Return the (X, Y) coordinate for the center point of the cell that contains the specified text.  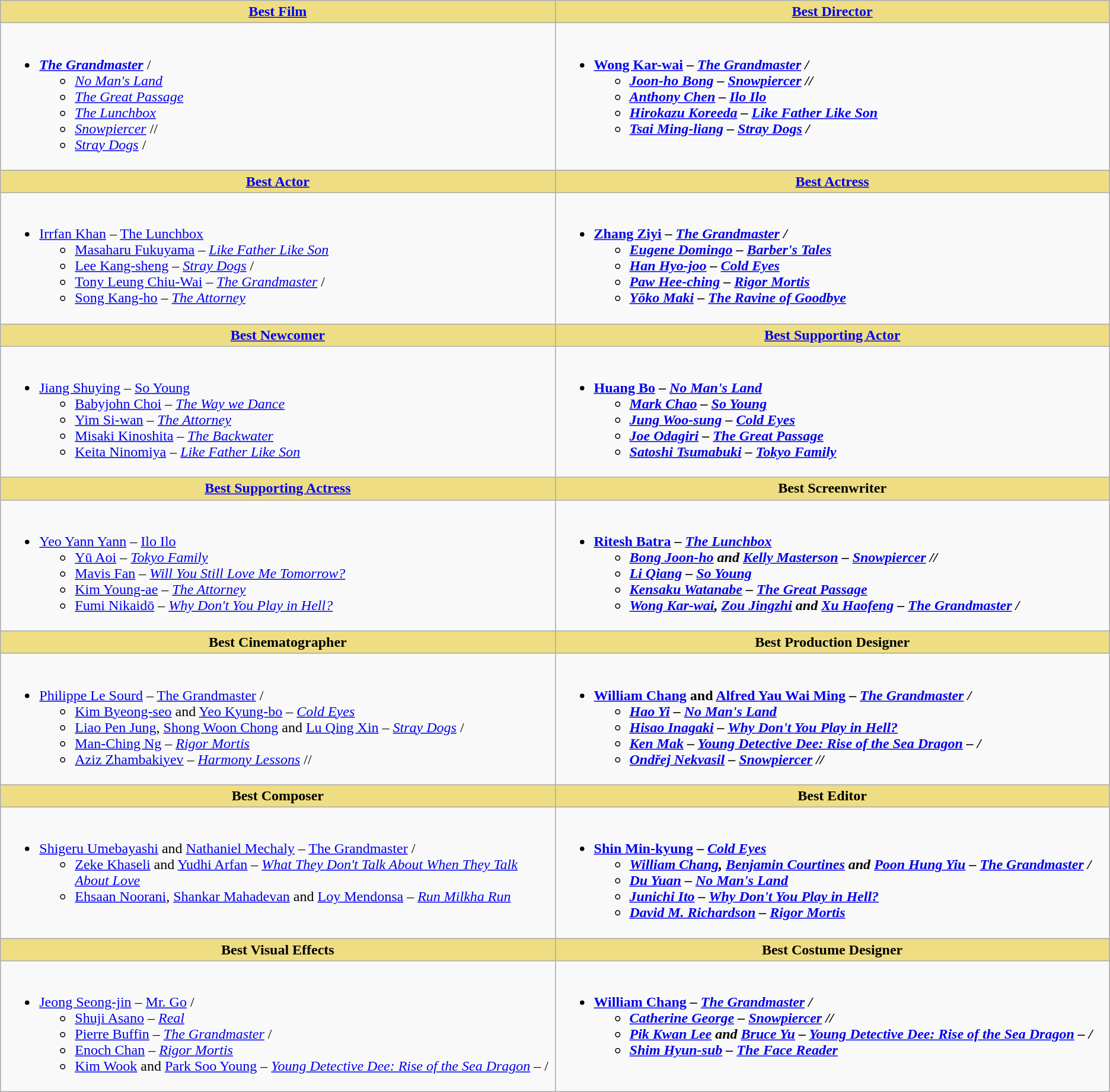
Best Newcomer (277, 335)
Best Costume Designer (832, 949)
Best Composer (277, 796)
Best Screenwriter (832, 488)
Zhang Ziyi – The Grandmaster /Eugene Domingo – Barber's Tales Han Hyo-joo – Cold Eyes Paw Hee-ching – Rigor Mortis Yōko Maki – The Ravine of Goodbye (832, 258)
Best Editor (832, 796)
Best Actor (277, 181)
Best Visual Effects (277, 949)
Best Film (277, 12)
The Grandmaster /No Man's Land The Great Passage The Lunchbox Snowpiercer //Stray Dogs / (277, 97)
Best Production Designer (832, 642)
Best Cinematographer (277, 642)
Best Supporting Actress (277, 488)
Best Supporting Actor (832, 335)
Huang Bo – No Man's Land Mark Chao – So Young Jung Woo-sung – Cold Eyes Joe Odagiri – The Great Passage Satoshi Tsumabuki – Tokyo Family (832, 411)
Best Director (832, 12)
Best Actress (832, 181)
